Scan for the cell matching the given text and deliver its (X, Y) coordinate at center. 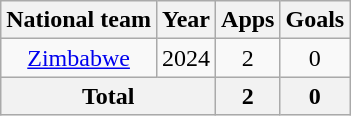
Zimbabwe (79, 58)
Apps (248, 20)
Year (186, 20)
2024 (186, 58)
Goals (315, 20)
Total (108, 96)
National team (79, 20)
